Pinpoint the cell where the given text exists, returning its (X, Y) midpoint coordinate. 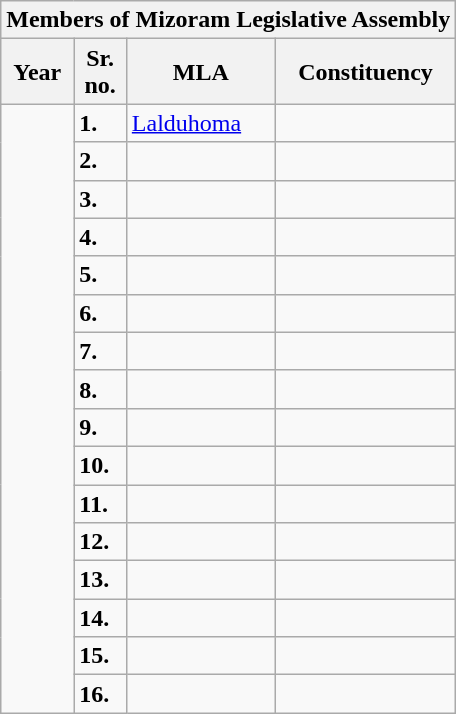
1. (100, 123)
8. (100, 389)
Members of Mizoram Legislative Assembly (228, 20)
Year (38, 72)
14. (100, 618)
13. (100, 580)
Sr.no. (100, 72)
MLA (200, 72)
11. (100, 503)
12. (100, 542)
10. (100, 465)
Constituency (365, 72)
7. (100, 351)
5. (100, 275)
Lalduhoma (200, 123)
6. (100, 313)
15. (100, 656)
16. (100, 694)
4. (100, 237)
2. (100, 161)
9. (100, 427)
3. (100, 199)
